Return the [X, Y] coordinate for the center point of the cell that contains the specified text.  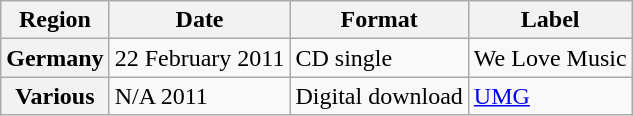
Format [379, 20]
Germany [55, 58]
CD single [379, 58]
N/A 2011 [200, 96]
Digital download [379, 96]
Date [200, 20]
UMG [550, 96]
Various [55, 96]
Region [55, 20]
We Love Music [550, 58]
22 February 2011 [200, 58]
Label [550, 20]
